Locate the cell with the specified text and output its [x, y] center coordinate. 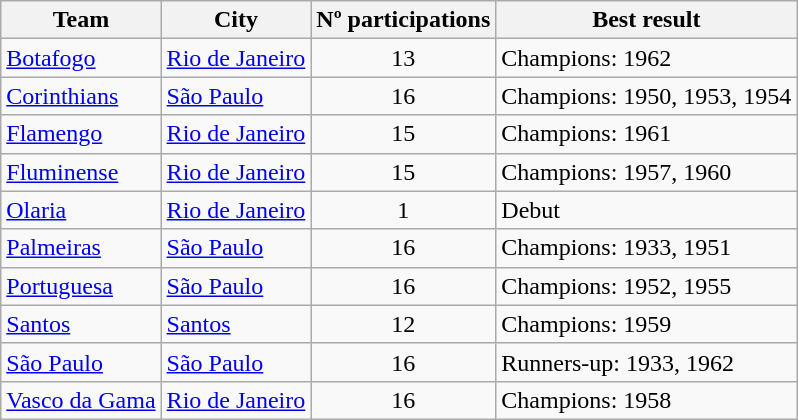
Best result [646, 20]
Debut [646, 210]
Nº participations [404, 20]
Champions: 1961 [646, 134]
12 [404, 324]
Fluminense [81, 172]
Team [81, 20]
Flamengo [81, 134]
Champions: 1959 [646, 324]
Runners-up: 1933, 1962 [646, 362]
Champions: 1952, 1955 [646, 286]
Champions: 1958 [646, 400]
Champions: 1962 [646, 58]
Champions: 1950, 1953, 1954 [646, 96]
Corinthians [81, 96]
Palmeiras [81, 248]
Olaria [81, 210]
13 [404, 58]
Portuguesa [81, 286]
City [236, 20]
Botafogo [81, 58]
Champions: 1957, 1960 [646, 172]
Vasco da Gama [81, 400]
Champions: 1933, 1951 [646, 248]
1 [404, 210]
